Determine the (x, y) coordinate at the center of the cell enclosing the given text.  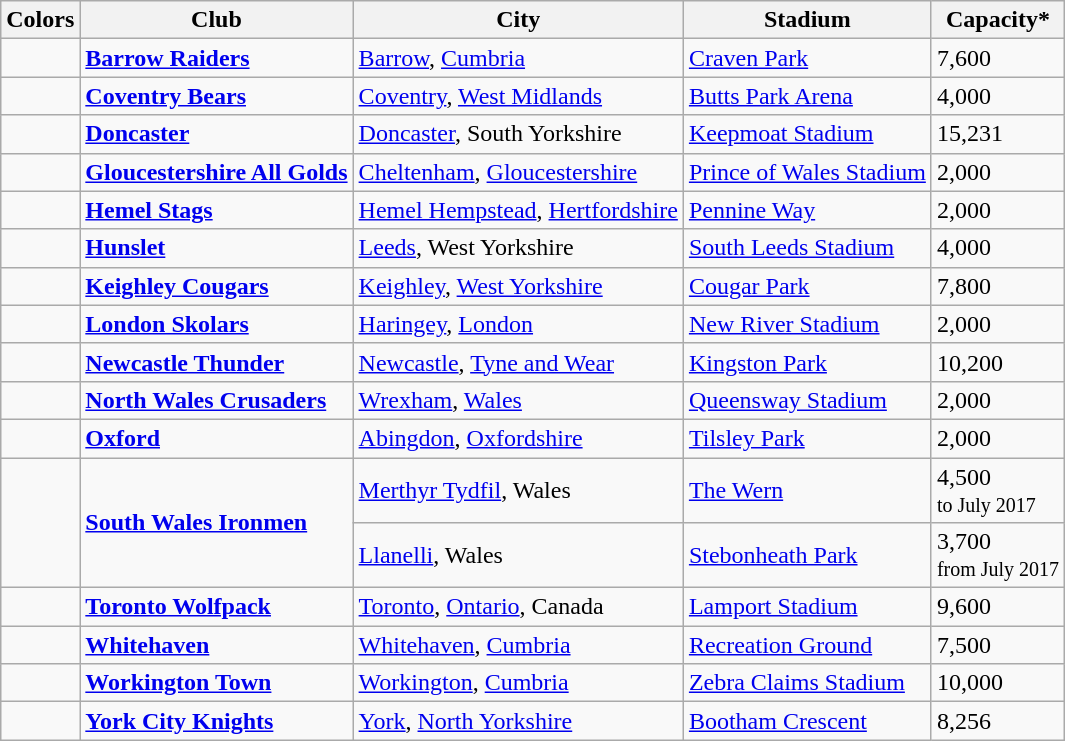
Craven Park (807, 58)
Tilsley Park (807, 438)
7,600 (998, 58)
Bootham Crescent (807, 721)
Stebonheath Park (807, 556)
3,700 from July 2017 (998, 556)
Recreation Ground (807, 645)
7,500 (998, 645)
Keighley, West Yorkshire (518, 286)
Lamport Stadium (807, 607)
Doncaster, South Yorkshire (518, 134)
15,231 (998, 134)
North Wales Crusaders (216, 400)
Gloucestershire All Golds (216, 172)
Club (216, 20)
Haringey, London (518, 324)
Merthyr Tydfil, Wales (518, 490)
London Skolars (216, 324)
Toronto, Ontario, Canada (518, 607)
Kingston Park (807, 362)
Coventry Bears (216, 96)
York, North Yorkshire (518, 721)
Newcastle Thunder (216, 362)
Keighley Cougars (216, 286)
Cheltenham, Gloucestershire (518, 172)
New River Stadium (807, 324)
Barrow, Cumbria (518, 58)
Llanelli, Wales (518, 556)
Newcastle, Tyne and Wear (518, 362)
Whitehaven (216, 645)
Leeds, West Yorkshire (518, 248)
Toronto Wolfpack (216, 607)
South Wales Ironmen (216, 523)
Keepmoat Stadium (807, 134)
Wrexham, Wales (518, 400)
Barrow Raiders (216, 58)
Stadium (807, 20)
City (518, 20)
Abingdon, Oxfordshire (518, 438)
Butts Park Arena (807, 96)
9,600 (998, 607)
10,000 (998, 683)
Doncaster (216, 134)
Hemel Stags (216, 210)
York City Knights (216, 721)
Oxford (216, 438)
Colors (40, 20)
South Leeds Stadium (807, 248)
4,500 to July 2017 (998, 490)
Hunslet (216, 248)
Queensway Stadium (807, 400)
The Wern (807, 490)
Hemel Hempstead, Hertfordshire (518, 210)
Zebra Claims Stadium (807, 683)
Workington, Cumbria (518, 683)
Capacity* (998, 20)
Pennine Way (807, 210)
10,200 (998, 362)
Prince of Wales Stadium (807, 172)
7,800 (998, 286)
Coventry, West Midlands (518, 96)
Workington Town (216, 683)
Whitehaven, Cumbria (518, 645)
Cougar Park (807, 286)
8,256 (998, 721)
